Locate the cell with the specified text and output its [X, Y] center coordinate. 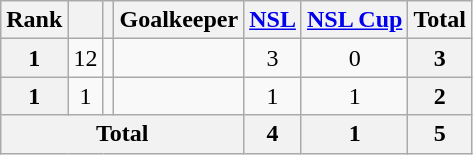
4 [273, 134]
Goalkeeper [179, 20]
12 [86, 58]
5 [440, 134]
NSL [273, 20]
2 [440, 96]
0 [354, 58]
NSL Cup [354, 20]
Rank [34, 20]
